Identify which cell holds the provided text, then report its (X, Y) central coordinate. 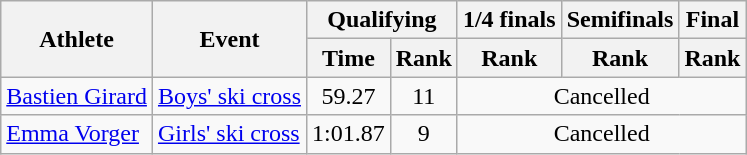
Athlete (77, 39)
Semifinals (620, 20)
Boys' ski cross (229, 96)
59.27 (349, 96)
9 (424, 134)
Emma Vorger (77, 134)
Final (712, 20)
1/4 finals (509, 20)
Time (349, 58)
Qualifying (382, 20)
Girls' ski cross (229, 134)
Bastien Girard (77, 96)
11 (424, 96)
1:01.87 (349, 134)
Event (229, 39)
